Provide the (X, Y) coordinate of the cell's center where the given text is located.  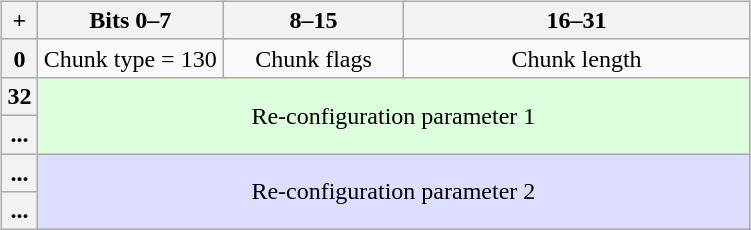
Re-configuration parameter 1 (394, 115)
8–15 (314, 20)
32 (20, 96)
Chunk length (576, 58)
+ (20, 20)
16–31 (576, 20)
Chunk type = 130 (130, 58)
0 (20, 58)
Bits 0–7 (130, 20)
Chunk flags (314, 58)
Re-configuration parameter 2 (394, 192)
